Pinpoint the cell where the given text exists, returning its [X, Y] midpoint coordinate. 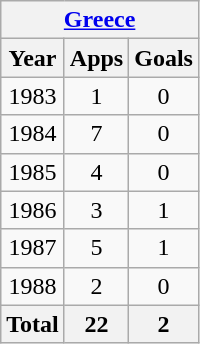
Year [33, 58]
1984 [33, 134]
1987 [33, 248]
1983 [33, 96]
1986 [33, 210]
3 [96, 210]
Goals [164, 58]
5 [96, 248]
Total [33, 324]
1985 [33, 172]
Greece [100, 20]
7 [96, 134]
Apps [96, 58]
4 [96, 172]
1988 [33, 286]
22 [96, 324]
